Provide the [x, y] coordinate of the cell's center where the given text is located.  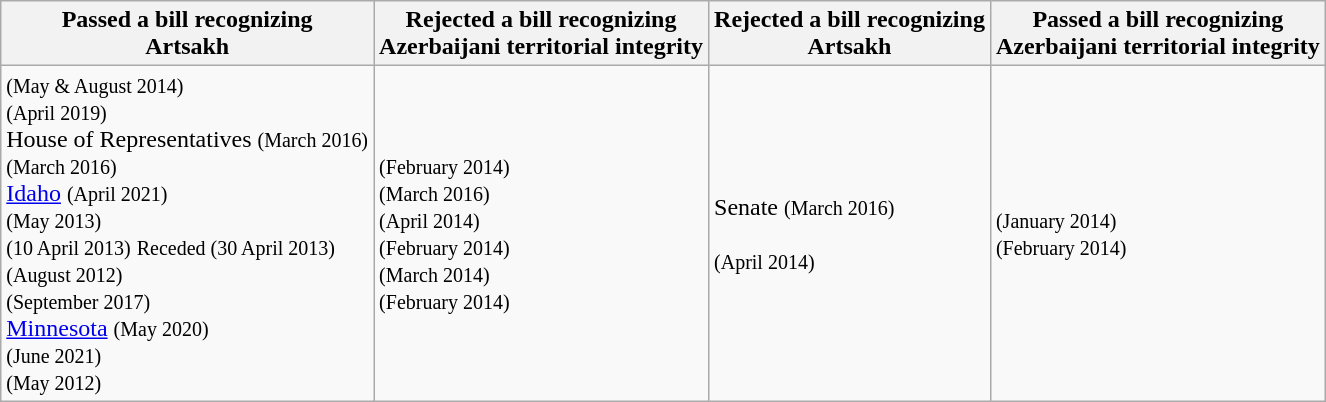
(February 2014) (March 2016) (April 2014) (February 2014) (March 2014) (February 2014) [542, 234]
Rejected a bill recognizingArtsakh [850, 34]
Passed a bill recognizingArtsakh [188, 34]
(January 2014) (February 2014) [1158, 234]
Senate (March 2016) (April 2014) [850, 234]
Rejected a bill recognizingAzerbaijani territorial integrity [542, 34]
Passed a bill recognizingAzerbaijani territorial integrity [1158, 34]
